For the text-containing cell, return its midpoint in [x, y] coordinate format. 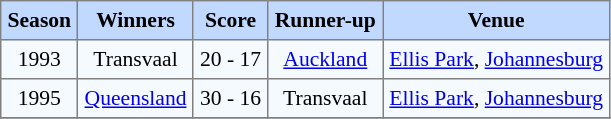
20 - 17 [230, 60]
Auckland [326, 60]
Venue [496, 20]
1993 [40, 60]
1995 [40, 98]
Queensland [136, 98]
Score [230, 20]
30 - 16 [230, 98]
Runner-up [326, 20]
Winners [136, 20]
Season [40, 20]
